Pinpoint the cell where the given text exists, returning its (X, Y) midpoint coordinate. 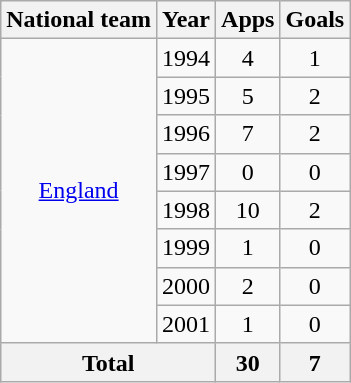
1994 (186, 58)
National team (79, 20)
1995 (186, 96)
1997 (186, 172)
2001 (186, 324)
1998 (186, 210)
30 (248, 362)
10 (248, 210)
4 (248, 58)
Goals (315, 20)
2000 (186, 286)
England (79, 191)
Apps (248, 20)
5 (248, 96)
Total (108, 362)
1999 (186, 248)
Year (186, 20)
1996 (186, 134)
